Find where the given text appears and provide that cell's center as [X, Y] coordinate. 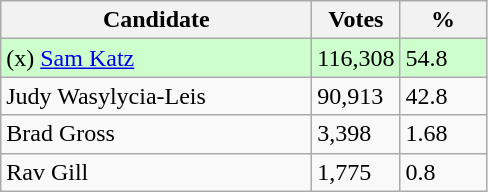
Votes [356, 20]
42.8 [443, 96]
Brad Gross [156, 134]
116,308 [356, 58]
1,775 [356, 172]
% [443, 20]
(x) Sam Katz [156, 58]
3,398 [356, 134]
Judy Wasylycia-Leis [156, 96]
90,913 [356, 96]
54.8 [443, 58]
0.8 [443, 172]
Rav Gill [156, 172]
1.68 [443, 134]
Candidate [156, 20]
